Identify which cell holds the provided text, then report its (x, y) central coordinate. 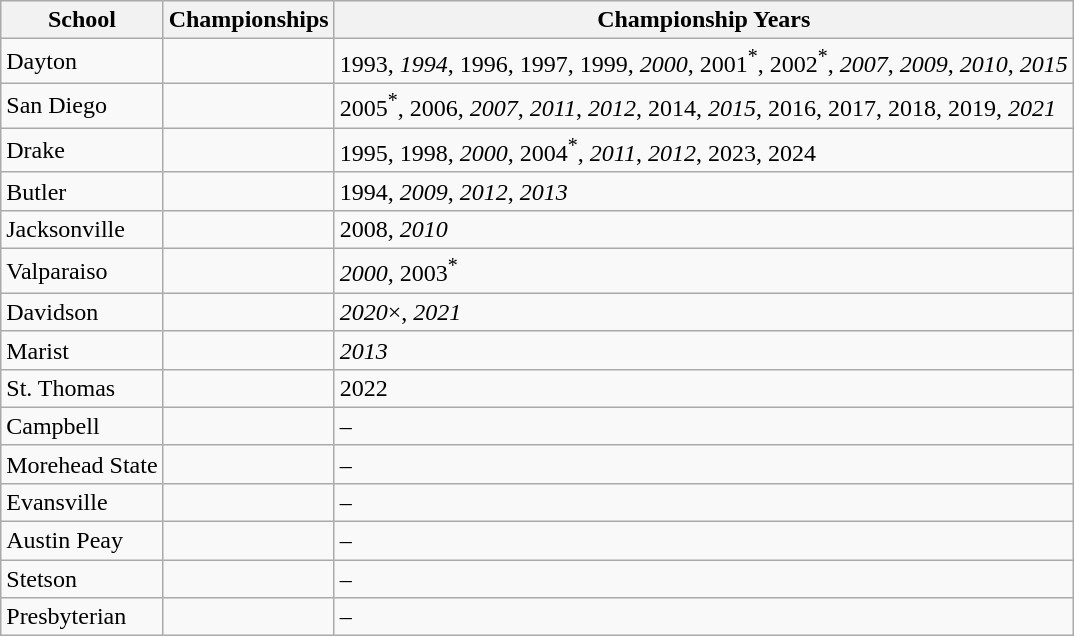
Stetson (82, 579)
Dayton (82, 62)
1994, 2009, 2012, 2013 (704, 191)
St. Thomas (82, 388)
School (82, 20)
Drake (82, 150)
2020×, 2021 (704, 312)
2005*, 2006, 2007, 2011, 2012, 2014, 2015, 2016, 2017, 2018, 2019, 2021 (704, 106)
Valparaiso (82, 272)
Jacksonville (82, 230)
Butler (82, 191)
2008, 2010 (704, 230)
Campbell (82, 426)
Marist (82, 350)
Evansville (82, 502)
1993, 1994, 1996, 1997, 1999, 2000, 2001*, 2002*, 2007, 2009, 2010, 2015 (704, 62)
Davidson (82, 312)
Austin Peay (82, 541)
1995, 1998, 2000, 2004*, 2011, 2012, 2023, 2024 (704, 150)
San Diego (82, 106)
2022 (704, 388)
Presbyterian (82, 617)
Morehead State (82, 464)
Championships (248, 20)
Championship Years (704, 20)
2000, 2003* (704, 272)
2013 (704, 350)
